Provide the [X, Y] coordinate of the cell's center where the given text is located.  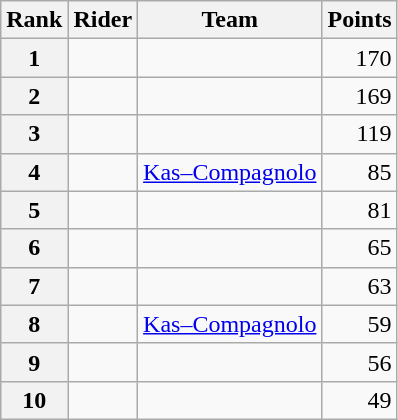
7 [34, 286]
59 [360, 324]
4 [34, 172]
Rider [103, 20]
1 [34, 58]
9 [34, 362]
6 [34, 248]
Rank [34, 20]
10 [34, 400]
8 [34, 324]
2 [34, 96]
65 [360, 248]
5 [34, 210]
85 [360, 172]
49 [360, 400]
81 [360, 210]
169 [360, 96]
Team [230, 20]
119 [360, 134]
3 [34, 134]
170 [360, 58]
56 [360, 362]
63 [360, 286]
Points [360, 20]
